Pinpoint the cell where the given text exists, returning its (X, Y) midpoint coordinate. 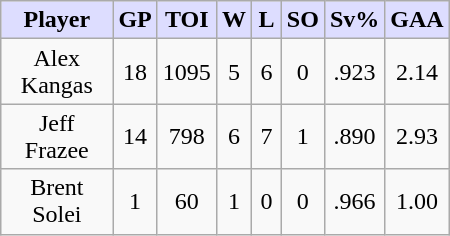
.890 (354, 136)
Alex Kangas (57, 72)
5 (234, 72)
.923 (354, 72)
18 (135, 72)
Jeff Frazee (57, 136)
7 (267, 136)
L (267, 20)
TOI (186, 20)
W (234, 20)
Player (57, 20)
2.93 (417, 136)
60 (186, 202)
1095 (186, 72)
798 (186, 136)
SO (302, 20)
Sv% (354, 20)
1.00 (417, 202)
Brent Solei (57, 202)
GAA (417, 20)
.966 (354, 202)
2.14 (417, 72)
14 (135, 136)
GP (135, 20)
